Return the [x, y] coordinate for the center point of the cell that contains the specified text.  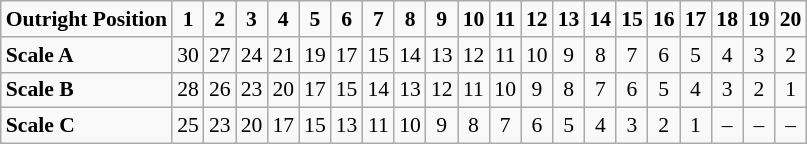
Scale B [86, 90]
26 [220, 90]
Scale C [86, 126]
18 [727, 19]
24 [252, 55]
Scale A [86, 55]
16 [664, 19]
28 [188, 90]
30 [188, 55]
25 [188, 126]
Outright Position [86, 19]
21 [283, 55]
27 [220, 55]
